Return the (x, y) coordinate for the center point of the cell that contains the specified text.  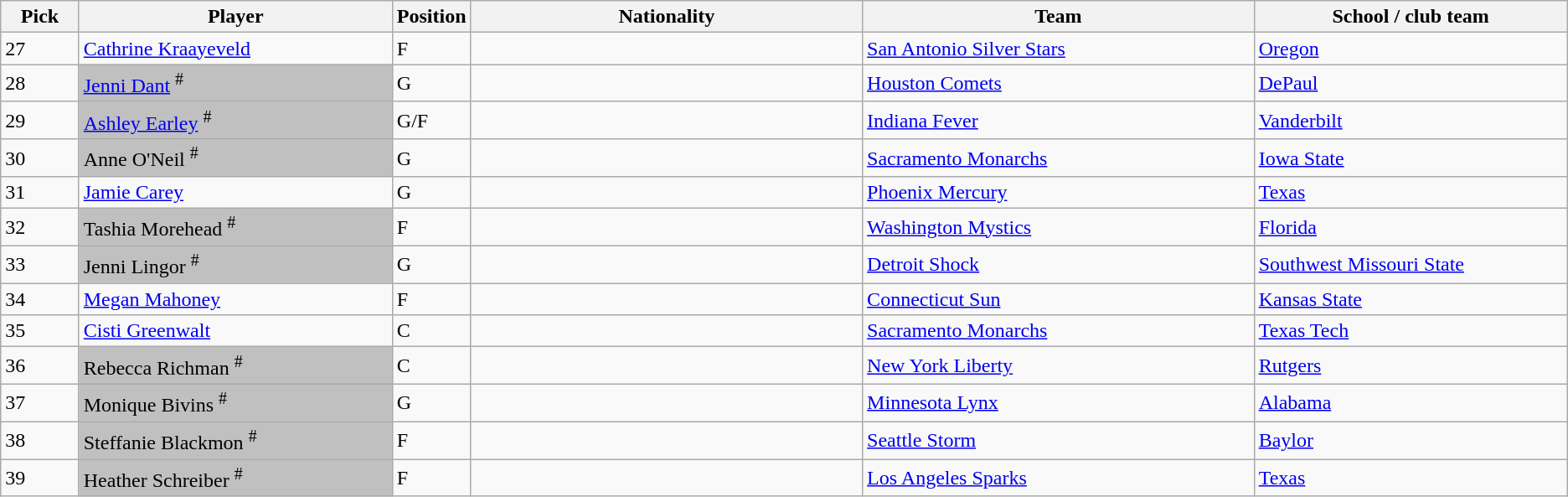
36 (40, 365)
Kansas State (1411, 299)
Monique Bivins # (235, 402)
Jenni Lingor # (235, 265)
Alabama (1411, 402)
Texas Tech (1411, 331)
DePaul (1411, 84)
New York Liberty (1059, 365)
37 (40, 402)
Florida (1411, 228)
Minnesota Lynx (1059, 402)
Pick (40, 17)
Tashia Morehead # (235, 228)
Megan Mahoney (235, 299)
Rutgers (1411, 365)
Vanderbilt (1411, 121)
Heather Schreiber # (235, 478)
Position (431, 17)
Cisti Greenwalt (235, 331)
Jamie Carey (235, 193)
28 (40, 84)
Detroit Shock (1059, 265)
Rebecca Richman # (235, 365)
27 (40, 49)
Connecticut Sun (1059, 299)
Oregon (1411, 49)
30 (40, 158)
Seattle Storm (1059, 441)
29 (40, 121)
Cathrine Kraayeveld (235, 49)
Iowa State (1411, 158)
San Antonio Silver Stars (1059, 49)
Ashley Earley # (235, 121)
31 (40, 193)
Los Angeles Sparks (1059, 478)
Indiana Fever (1059, 121)
Phoenix Mercury (1059, 193)
33 (40, 265)
Southwest Missouri State (1411, 265)
35 (40, 331)
Player (235, 17)
32 (40, 228)
G/F (431, 121)
Team (1059, 17)
Anne O'Neil # (235, 158)
Baylor (1411, 441)
Jenni Dant # (235, 84)
Nationality (667, 17)
Houston Comets (1059, 84)
38 (40, 441)
34 (40, 299)
39 (40, 478)
Steffanie Blackmon # (235, 441)
Washington Mystics (1059, 228)
School / club team (1411, 17)
